From the cell containing the given text, extract its center point as [X, Y] coordinate. 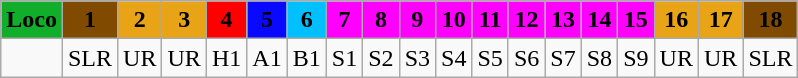
1 [90, 20]
12 [526, 20]
3 [184, 20]
16 [676, 20]
S2 [381, 58]
S1 [344, 58]
6 [306, 20]
9 [417, 20]
15 [636, 20]
A1 [267, 58]
H1 [226, 58]
S5 [490, 58]
10 [454, 20]
13 [563, 20]
8 [381, 20]
14 [599, 20]
2 [140, 20]
S3 [417, 58]
5 [267, 20]
S9 [636, 58]
S8 [599, 58]
11 [490, 20]
S4 [454, 58]
S6 [526, 58]
4 [226, 20]
18 [770, 20]
17 [720, 20]
B1 [306, 58]
7 [344, 20]
Loco [32, 20]
S7 [563, 58]
